Locate the cell with the specified text and output its (x, y) center coordinate. 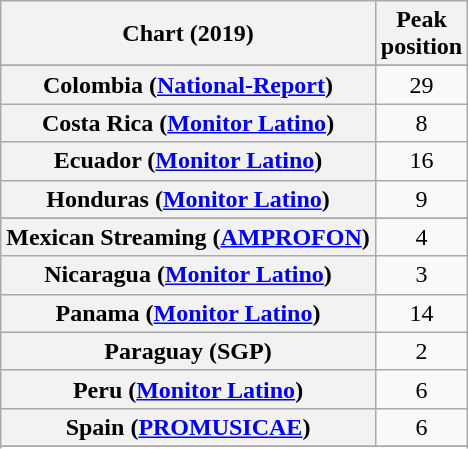
Honduras (Monitor Latino) (188, 199)
Panama (Monitor Latino) (188, 313)
14 (421, 313)
Mexican Streaming (AMPROFON) (188, 237)
2 (421, 351)
16 (421, 161)
Ecuador (Monitor Latino) (188, 161)
8 (421, 123)
Chart (2019) (188, 34)
3 (421, 275)
Nicaragua (Monitor Latino) (188, 275)
29 (421, 85)
4 (421, 237)
9 (421, 199)
Peakposition (421, 34)
Colombia (National-Report) (188, 85)
Spain (PROMUSICAE) (188, 427)
Costa Rica (Monitor Latino) (188, 123)
Paraguay (SGP) (188, 351)
Peru (Monitor Latino) (188, 389)
